Return (x, y) of the center of cell containing provided text 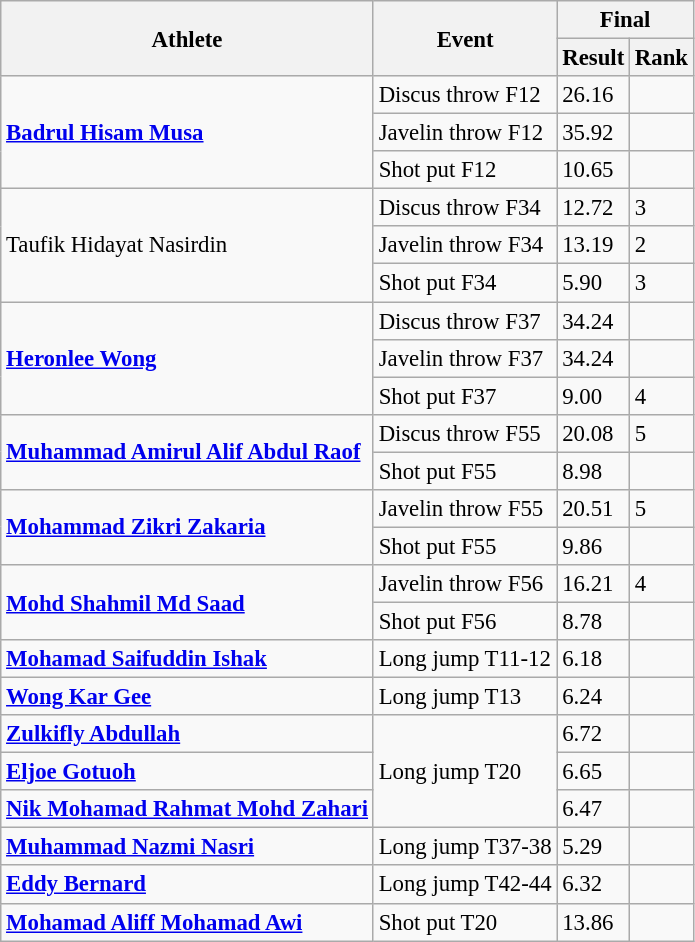
8.98 (594, 471)
Shot put F12 (465, 170)
16.21 (594, 584)
Final (625, 20)
Shot put F37 (465, 396)
2 (662, 245)
Eljoe Gotuoh (188, 772)
Eddy Bernard (188, 885)
Mohamad Aliff Mohamad Awi (188, 922)
35.92 (594, 133)
Mohd Shahmil Md Saad (188, 602)
Event (465, 38)
Long jump T42-44 (465, 885)
Discus throw F37 (465, 321)
Javelin throw F55 (465, 509)
Athlete (188, 38)
8.78 (594, 621)
Javelin throw F56 (465, 584)
6.47 (594, 809)
9.86 (594, 546)
Badrul Hisam Musa (188, 132)
13.86 (594, 922)
Shot put F34 (465, 283)
Long jump T11-12 (465, 659)
Long jump T13 (465, 697)
Shot put F56 (465, 621)
6.24 (594, 697)
9.00 (594, 396)
Javelin throw F34 (465, 245)
Discus throw F55 (465, 433)
6.65 (594, 772)
Taufik Hidayat Nasirdin (188, 246)
Discus throw F34 (465, 208)
6.72 (594, 734)
5.29 (594, 847)
Discus throw F12 (465, 95)
10.65 (594, 170)
Nik Mohamad Rahmat Mohd Zahari (188, 809)
Rank (662, 58)
Shot put T20 (465, 922)
Muhammad Amirul Alif Abdul Raof (188, 452)
Mohammad Zikri Zakaria (188, 528)
20.51 (594, 509)
Javelin throw F37 (465, 358)
Long jump T20 (465, 772)
Muhammad Nazmi Nasri (188, 847)
Mohamad Saifuddin Ishak (188, 659)
Heronlee Wong (188, 358)
6.18 (594, 659)
26.16 (594, 95)
Wong Kar Gee (188, 697)
Javelin throw F12 (465, 133)
6.32 (594, 885)
Zulkifly Abdullah (188, 734)
Long jump T37-38 (465, 847)
5.90 (594, 283)
13.19 (594, 245)
Result (594, 58)
12.72 (594, 208)
20.08 (594, 433)
